From the cell containing the given text, extract its center point as [X, Y] coordinate. 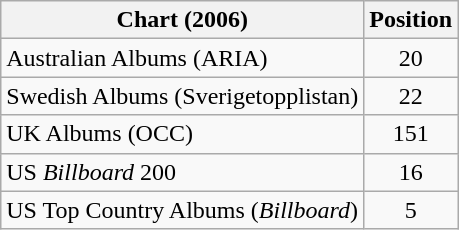
Position [411, 20]
Australian Albums (ARIA) [182, 58]
5 [411, 210]
US Billboard 200 [182, 172]
151 [411, 134]
16 [411, 172]
Chart (2006) [182, 20]
US Top Country Albums (Billboard) [182, 210]
22 [411, 96]
Swedish Albums (Sverigetopplistan) [182, 96]
UK Albums (OCC) [182, 134]
20 [411, 58]
